Return (X, Y) of the center of cell containing provided text 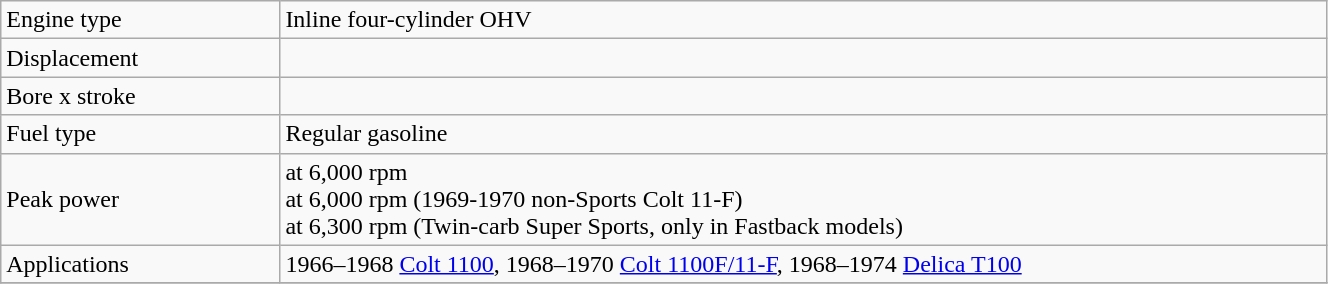
Engine type (140, 20)
Inline four-cylinder OHV (804, 20)
Fuel type (140, 134)
1966–1968 Colt 1100, 1968–1970 Colt 1100F/11-F, 1968–1974 Delica T100 (804, 264)
at 6,000 rpm at 6,000 rpm (1969-1970 non-Sports Colt 11-F) at 6,300 rpm (Twin-carb Super Sports, only in Fastback models) (804, 199)
Bore x stroke (140, 96)
Regular gasoline (804, 134)
Applications (140, 264)
Peak power (140, 199)
Displacement (140, 58)
